Locate the cell with the specified text and output its (x, y) center coordinate. 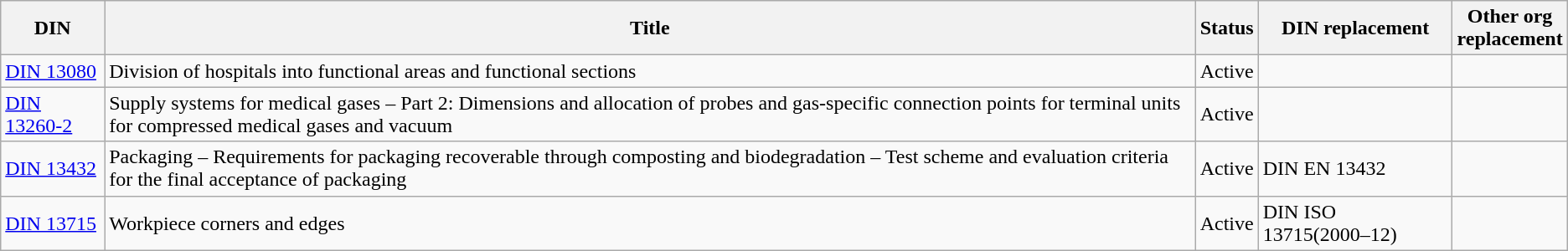
Title (650, 28)
DIN EN 13432 (1355, 169)
DIN 13715 (53, 223)
DIN replacement (1355, 28)
DIN 13080 (53, 71)
DIN 13432 (53, 169)
Workpiece corners and edges (650, 223)
DIN 13260-2 (53, 114)
Status (1226, 28)
DIN ISO 13715(2000–12) (1355, 223)
DIN (53, 28)
Other orgreplacement (1509, 28)
Division of hospitals into functional areas and functional sections (650, 71)
